From the cell containing the given text, extract its center point as [x, y] coordinate. 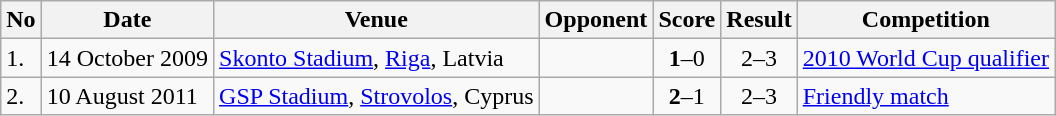
Opponent [596, 20]
Score [687, 20]
Friendly match [926, 96]
2–1 [687, 96]
Result [759, 20]
Date [127, 20]
1–0 [687, 58]
Competition [926, 20]
No [21, 20]
2. [21, 96]
Venue [377, 20]
2010 World Cup qualifier [926, 58]
10 August 2011 [127, 96]
1. [21, 58]
GSP Stadium, Strovolos, Cyprus [377, 96]
14 October 2009 [127, 58]
Skonto Stadium, Riga, Latvia [377, 58]
